Return (X, Y) of the center of cell containing provided text 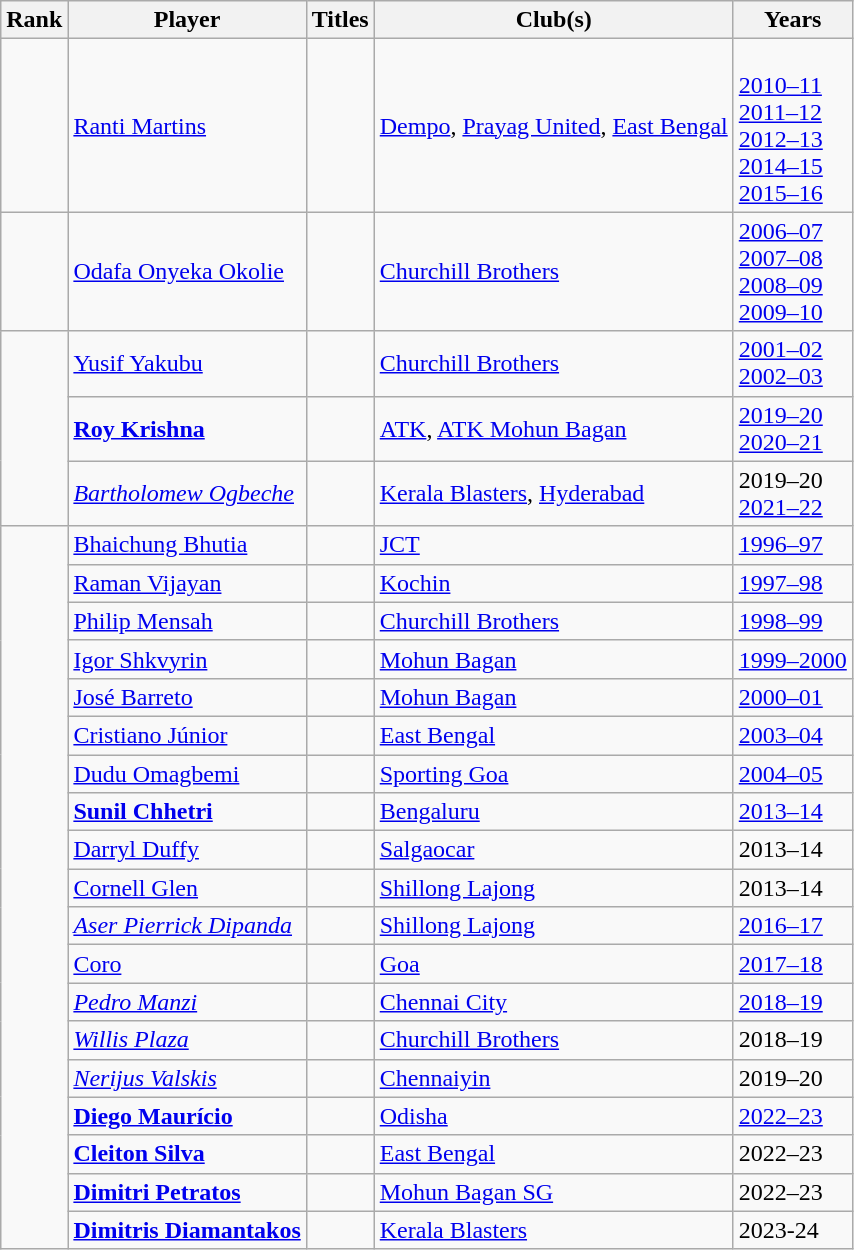
Chennai City (554, 1002)
Chennaiyin (554, 1078)
2004–05 (792, 773)
1998–99 (792, 621)
Cristiano Júnior (187, 735)
Dudu Omagbemi (187, 773)
2017–18 (792, 964)
Sporting Goa (554, 773)
2000–01 (792, 697)
Dimitris Diamantakos (187, 1230)
2019–202021–22 (792, 494)
2023-24 (792, 1230)
2019–202020–21 (792, 428)
Bartholomew Ogbeche (187, 494)
JCT (554, 545)
Dempo, Prayag United, East Bengal (554, 126)
Philip Mensah (187, 621)
Cornell Glen (187, 888)
2003–04 (792, 735)
Sunil Chhetri (187, 812)
2006–072007–082008–092009–10 (792, 272)
Nerijus Valskis (187, 1078)
1997–98 (792, 583)
Aser Pierrick Dipanda (187, 926)
Raman Vijayan (187, 583)
Darryl Duffy (187, 850)
Ranti Martins (187, 126)
Club(s) (554, 20)
Player (187, 20)
1999–2000 (792, 659)
Titles (340, 20)
Coro (187, 964)
2010–112011–122012–132014–152015–16 (792, 126)
Salgaocar (554, 850)
José Barreto (187, 697)
Years (792, 20)
Odafa Onyeka Okolie (187, 272)
Pedro Manzi (187, 1002)
1996–97 (792, 545)
Bhaichung Bhutia (187, 545)
Cleiton Silva (187, 1154)
Willis Plaza (187, 1040)
Goa (554, 964)
ATK, ATK Mohun Bagan (554, 428)
Roy Krishna (187, 428)
Diego Maurício (187, 1116)
Igor Shkvyrin (187, 659)
Odisha (554, 1116)
Rank (34, 20)
Yusif Yakubu (187, 364)
Dimitri Petratos (187, 1192)
Kerala Blasters (554, 1230)
2001–022002–03 (792, 364)
Bengaluru (554, 812)
Kochin (554, 583)
2019–20 (792, 1078)
2016–17 (792, 926)
Mohun Bagan SG (554, 1192)
Kerala Blasters, Hyderabad (554, 494)
